Find where the given text appears and provide that cell's center as (X, Y) coordinate. 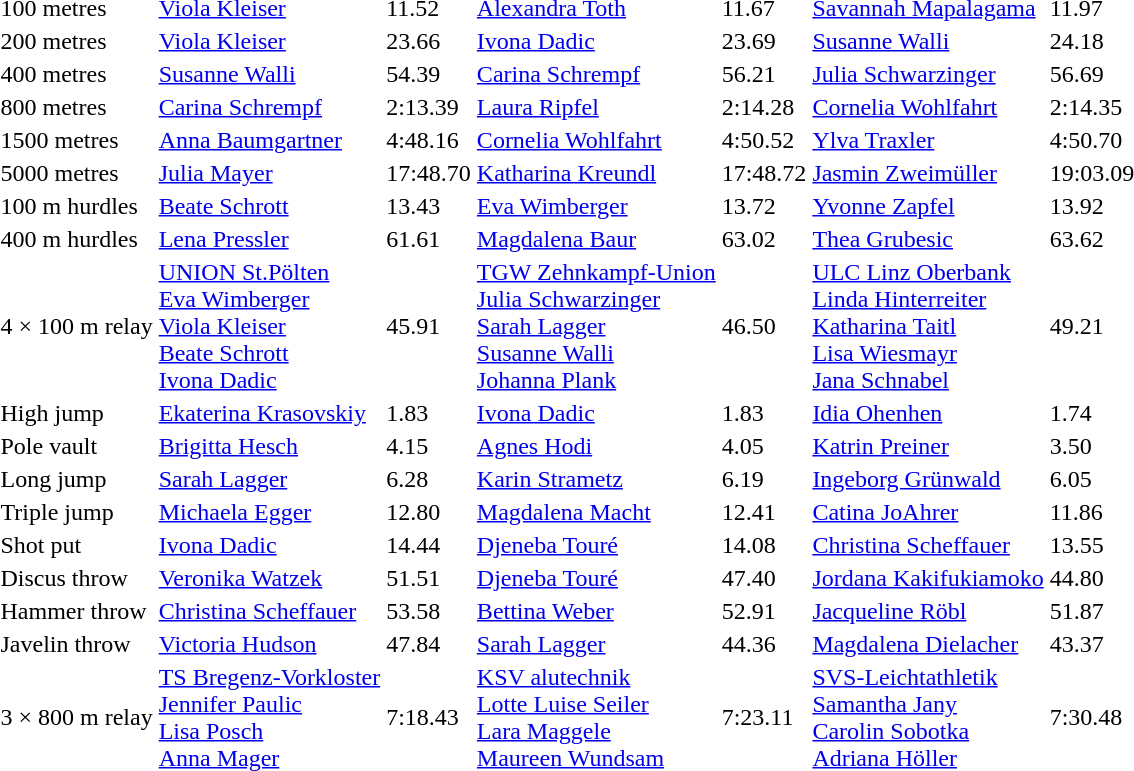
Laura Ripfel (596, 107)
46.50 (764, 326)
6.28 (429, 479)
Magdalena Macht (596, 512)
17:48.72 (764, 173)
Thea Grubesic (928, 239)
6.19 (764, 479)
Ylva Traxler (928, 140)
63.02 (764, 239)
Lena Pressler (270, 239)
14.08 (764, 545)
45.91 (429, 326)
Jordana Kakifukiamoko (928, 578)
4:50.52 (764, 140)
52.91 (764, 611)
Beate Schrott (270, 206)
Eva Wimberger (596, 206)
12.80 (429, 512)
2:14.28 (764, 107)
Ekaterina Krasovskiy (270, 413)
4:48.16 (429, 140)
47.84 (429, 644)
UNION St.PöltenEva WimbergerViola KleiserBeate SchrottIvona Dadic (270, 326)
Katharina Kreundl (596, 173)
Catina JoAhrer (928, 512)
Bettina Weber (596, 611)
Anna Baumgartner (270, 140)
56.21 (764, 74)
Magdalena Dielacher (928, 644)
23.66 (429, 41)
Victoria Hudson (270, 644)
Brigitta Hesch (270, 446)
44.36 (764, 644)
23.69 (764, 41)
Ingeborg Grünwald (928, 479)
Yvonne Zapfel (928, 206)
17:48.70 (429, 173)
Katrin Preiner (928, 446)
Julia Schwarzinger (928, 74)
Viola Kleiser (270, 41)
14.44 (429, 545)
Idia Ohenhen (928, 413)
61.61 (429, 239)
2:13.39 (429, 107)
47.40 (764, 578)
Michaela Egger (270, 512)
ULC Linz OberbankLinda HinterreiterKatharina TaitlLisa WiesmayrJana Schnabel (928, 326)
Magdalena Baur (596, 239)
4.15 (429, 446)
51.51 (429, 578)
53.58 (429, 611)
13.43 (429, 206)
12.41 (764, 512)
54.39 (429, 74)
Julia Mayer (270, 173)
Jasmin Zweimüller (928, 173)
13.72 (764, 206)
Karin Strametz (596, 479)
Agnes Hodi (596, 446)
Veronika Watzek (270, 578)
Jacqueline Röbl (928, 611)
4.05 (764, 446)
TGW Zehnkampf-UnionJulia SchwarzingerSarah LaggerSusanne WalliJohanna Plank (596, 326)
